Find where the given text appears and provide that cell's center as [x, y] coordinate. 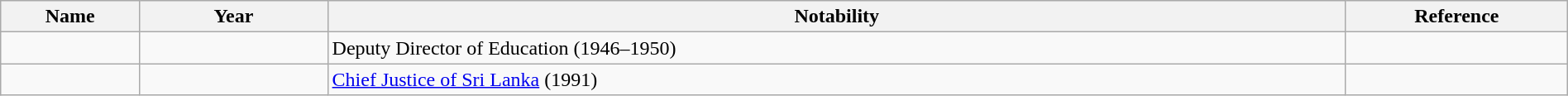
Reference [1456, 17]
Deputy Director of Education (1946–1950) [837, 48]
Year [233, 17]
Notability [837, 17]
Name [70, 17]
Chief Justice of Sri Lanka (1991) [837, 79]
